Return the [X, Y] coordinate for the center point of the cell that contains the specified text.  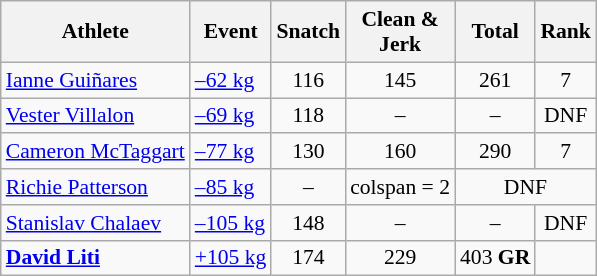
130 [308, 152]
Rank [566, 32]
Cameron McTaggart [96, 152]
145 [400, 80]
–77 kg [231, 152]
116 [308, 80]
Event [231, 32]
David Liti [96, 258]
Richie Patterson [96, 187]
Total [495, 32]
Clean &Jerk [400, 32]
Athlete [96, 32]
–85 kg [231, 187]
Vester Villalon [96, 116]
174 [308, 258]
148 [308, 223]
–62 kg [231, 80]
colspan = 2 [400, 187]
403 GR [495, 258]
–105 kg [231, 223]
+105 kg [231, 258]
118 [308, 116]
Snatch [308, 32]
Stanislav Chalaev [96, 223]
290 [495, 152]
–69 kg [231, 116]
229 [400, 258]
160 [400, 152]
261 [495, 80]
Ianne Guiñares [96, 80]
